Return the [x, y] coordinate for the center point of the cell that contains the specified text.  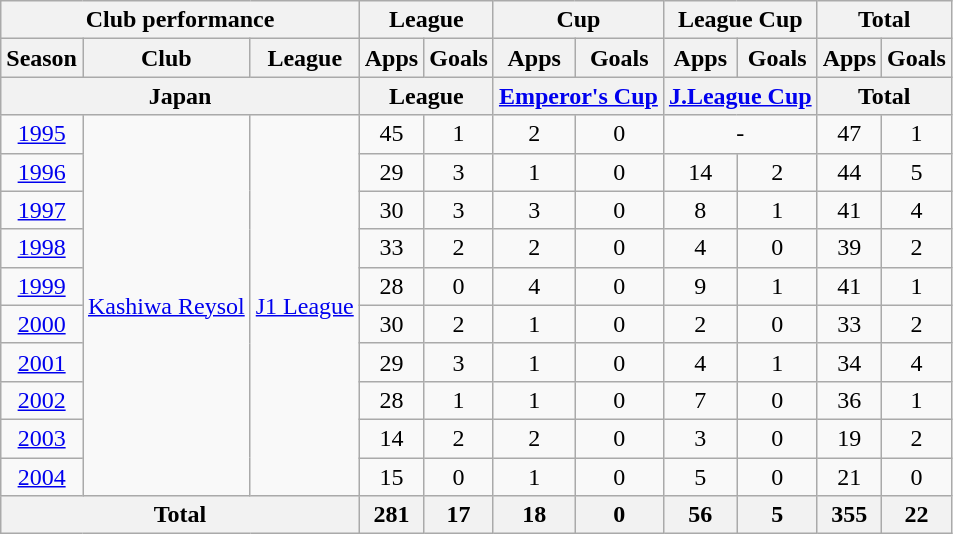
- [740, 134]
1998 [42, 248]
1995 [42, 134]
2001 [42, 362]
Season [42, 58]
21 [849, 477]
Japan [180, 96]
44 [849, 172]
Club [166, 58]
281 [391, 515]
Club performance [180, 20]
2002 [42, 400]
1996 [42, 172]
Emperor's Cup [578, 96]
8 [700, 210]
355 [849, 515]
56 [700, 515]
39 [849, 248]
9 [700, 286]
2003 [42, 438]
36 [849, 400]
1999 [42, 286]
17 [459, 515]
1997 [42, 210]
7 [700, 400]
J.League Cup [740, 96]
Kashiwa Reysol [166, 306]
19 [849, 438]
Cup [578, 20]
47 [849, 134]
League Cup [740, 20]
2004 [42, 477]
2000 [42, 324]
45 [391, 134]
22 [917, 515]
J1 League [304, 306]
18 [534, 515]
34 [849, 362]
15 [391, 477]
